Return (X, Y) of the center of cell containing provided text 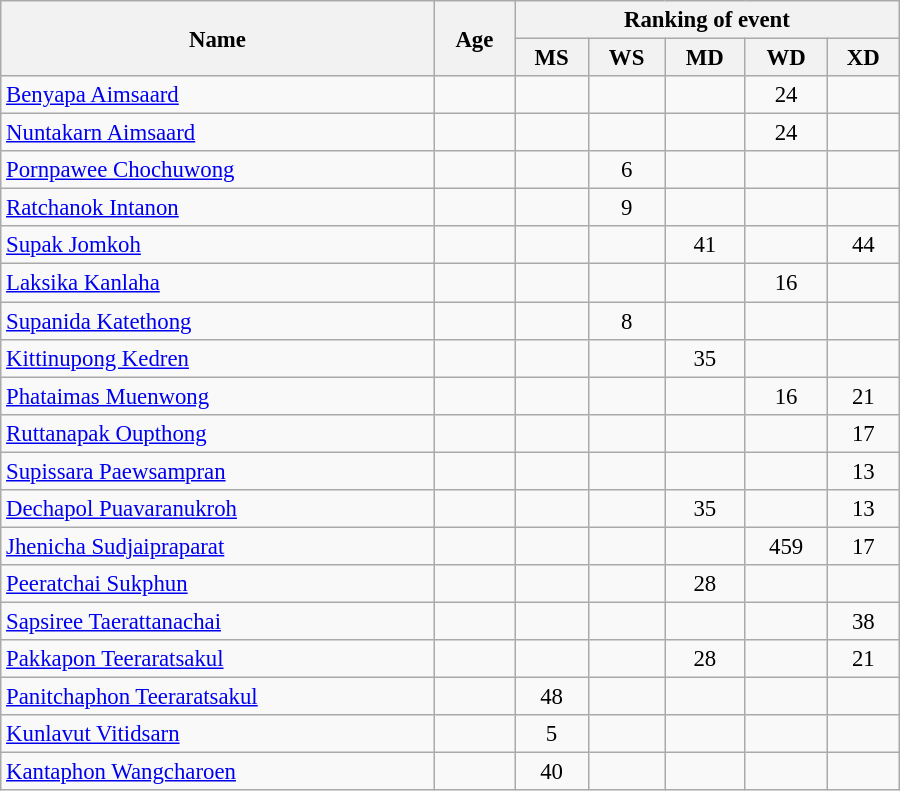
Supanida Katethong (218, 321)
XD (863, 58)
Pakkapon Teeraratsakul (218, 659)
Panitchaphon Teeraratsakul (218, 697)
40 (552, 772)
Jhenicha Sudjaipraparat (218, 546)
Laksika Kanlaha (218, 283)
MD (705, 58)
Ratchanok Intanon (218, 208)
41 (705, 245)
MS (552, 58)
Kittinupong Kedren (218, 358)
9 (627, 208)
44 (863, 245)
8 (627, 321)
Nuntakarn Aimsaard (218, 133)
38 (863, 621)
Ruttanapak Oupthong (218, 433)
48 (552, 697)
WD (786, 58)
Age (474, 38)
Benyapa Aimsaard (218, 95)
Ranking of event (708, 20)
Kantaphon Wangcharoen (218, 772)
6 (627, 170)
Dechapol Puavaranukroh (218, 509)
Sapsiree Taerattanachai (218, 621)
Supak Jomkoh (218, 245)
459 (786, 546)
Peeratchai Sukphun (218, 584)
5 (552, 734)
Supissara Paewsampran (218, 471)
Phataimas Muenwong (218, 396)
Pornpawee Chochuwong (218, 170)
WS (627, 58)
Name (218, 38)
Kunlavut Vitidsarn (218, 734)
